Provide the [x, y] coordinate of the cell's center where the given text is located.  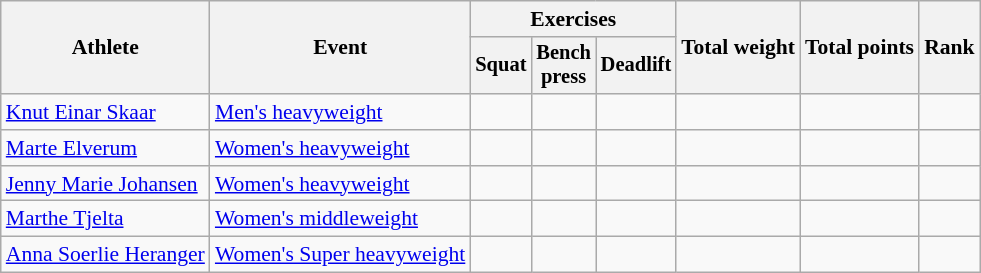
Squat [500, 66]
Knut Einar Skaar [106, 112]
Marte Elverum [106, 148]
Benchpress [563, 66]
Men's heavyweight [340, 112]
Total points [860, 48]
Marthe Tjelta [106, 219]
Women's Super heavyweight [340, 255]
Jenny Marie Johansen [106, 184]
Event [340, 48]
Anna Soerlie Heranger [106, 255]
Total weight [738, 48]
Women's middleweight [340, 219]
Exercises [573, 19]
Athlete [106, 48]
Rank [950, 48]
Deadlift [636, 66]
